Capture the cell that displays the provided text and extract its (x, y) central coordinate. 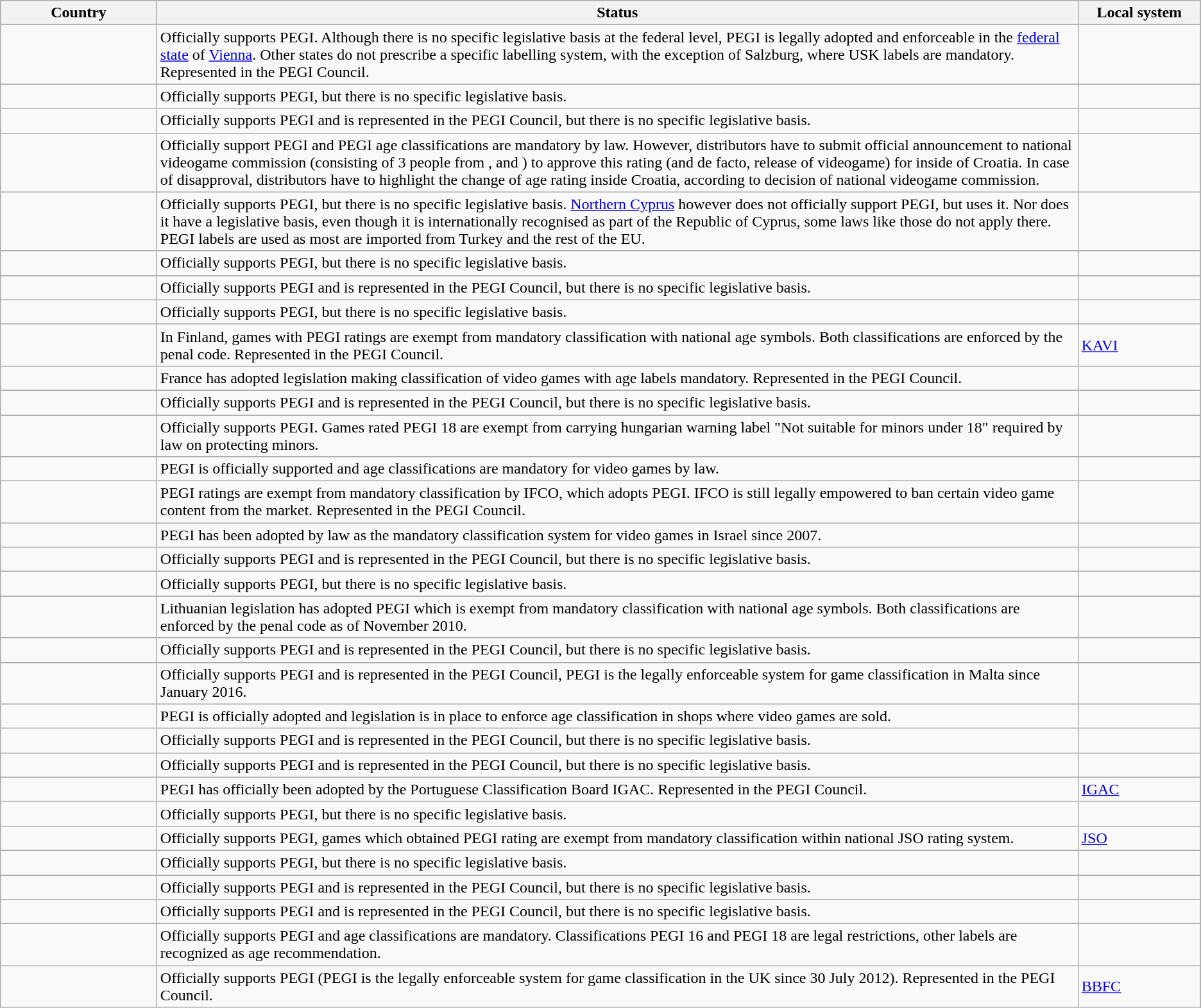
KAVI (1139, 345)
France has adopted legislation making classification of video games with age labels mandatory. Represented in the PEGI Council. (617, 378)
Country (79, 13)
BBFC (1139, 987)
Status (617, 13)
PEGI is officially adopted and legislation is in place to enforce age classification in shops where video games are sold. (617, 716)
Local system (1139, 13)
PEGI is officially supported and age classifications are mandatory for video games by law. (617, 469)
IGAC (1139, 789)
JSO (1139, 838)
PEGI has been adopted by law as the mandatory classification system for video games in Israel since 2007. (617, 535)
PEGI has officially been adopted by the Portuguese Classification Board IGAC. Represented in the PEGI Council. (617, 789)
Officially supports PEGI, games which obtained PEGI rating are exempt from mandatory classification within national JSO rating system. (617, 838)
